Extract the (X, Y) coordinate from the center of the cell holding the provided text.  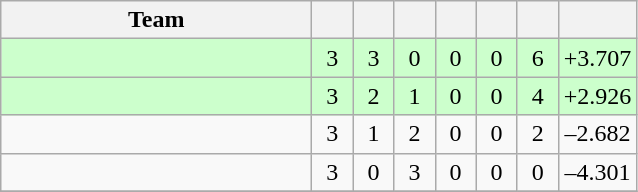
6 (538, 58)
+3.707 (598, 58)
Team (156, 20)
–2.682 (598, 134)
4 (538, 96)
+2.926 (598, 96)
–4.301 (598, 172)
